Extract the [x, y] coordinate from the center of the cell holding the provided text.  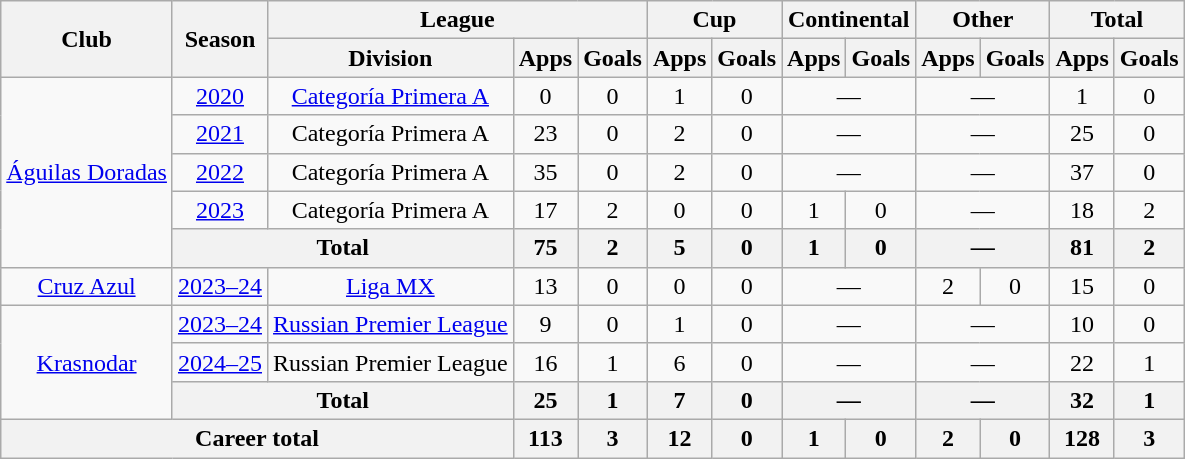
2021 [220, 134]
128 [1082, 438]
16 [545, 362]
6 [679, 362]
15 [1082, 286]
37 [1082, 172]
Cup [714, 20]
10 [1082, 324]
2024–25 [220, 362]
Continental [849, 20]
Club [87, 39]
Season [220, 39]
5 [679, 248]
Águilas Doradas [87, 172]
Cruz Azul [87, 286]
7 [679, 400]
Krasnodar [87, 362]
Other [983, 20]
Division [391, 58]
22 [1082, 362]
13 [545, 286]
75 [545, 248]
Career total [257, 438]
9 [545, 324]
18 [1082, 210]
2020 [220, 96]
23 [545, 134]
Liga MX [391, 286]
32 [1082, 400]
113 [545, 438]
35 [545, 172]
League [458, 20]
2023 [220, 210]
2022 [220, 172]
81 [1082, 248]
17 [545, 210]
12 [679, 438]
